Search for the cell housing the specified text and yield its (x, y) center coordinate. 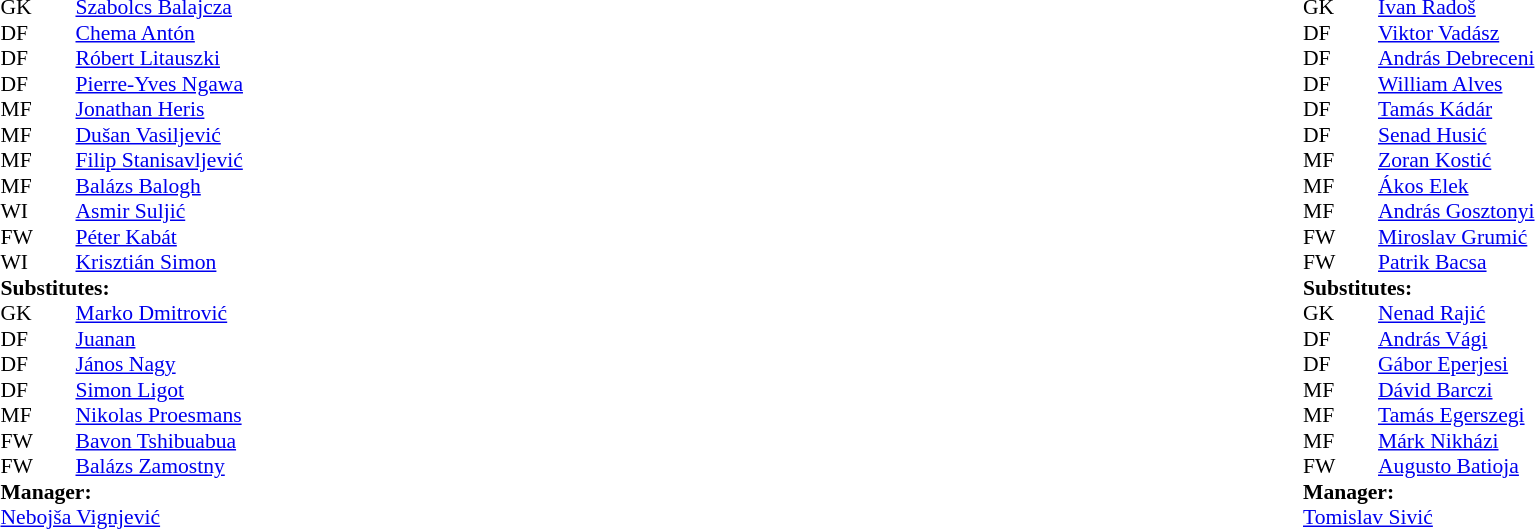
Marko Dmitrović (160, 313)
Miroslav Grumić (1456, 237)
Chema Antón (160, 33)
Tamás Kádár (1456, 109)
Jonathan Heris (160, 109)
Asmir Suljić (160, 211)
Nikolas Proesmans (160, 415)
Viktor Vadász (1456, 33)
Péter Kabát (160, 237)
Zoran Kostić (1456, 161)
Senad Husić (1456, 135)
Filip Stanisavljević (160, 161)
András Debreceni (1456, 59)
Márk Nikházi (1456, 441)
Gábor Eperjesi (1456, 365)
Balázs Zamostny (160, 467)
János Nagy (160, 365)
Tamás Egerszegi (1456, 415)
Ákos Elek (1456, 186)
Juanan (160, 339)
Dušan Vasiljević (160, 135)
William Alves (1456, 84)
Róbert Litauszki (160, 59)
András Vági (1456, 339)
Nenad Rajić (1456, 313)
Simon Ligot (160, 390)
Krisztián Simon (160, 263)
Pierre-Yves Ngawa (160, 84)
Balázs Balogh (160, 186)
Patrik Bacsa (1456, 263)
Bavon Tshibuabua (160, 441)
András Gosztonyi (1456, 211)
Augusto Batioja (1456, 467)
Dávid Barczi (1456, 390)
